Output the (X, Y) coordinate of the center of the cell containing the given text.  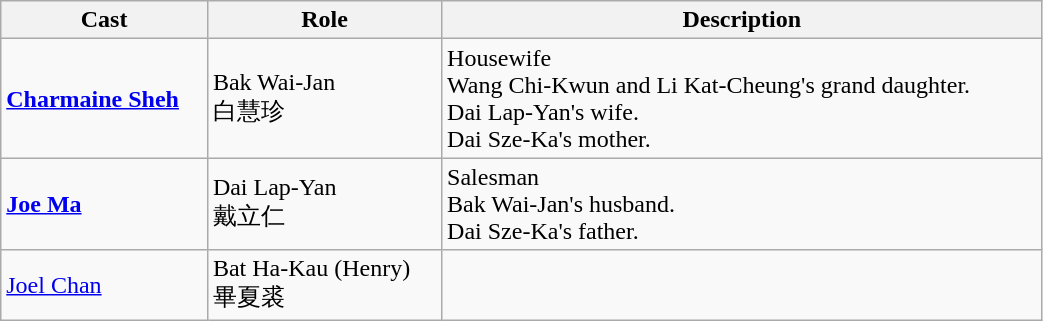
Joe Ma (104, 204)
Bat Ha-Kau (Henry) 畢夏裘 (324, 285)
Salesman Bak Wai-Jan's husband. Dai Sze-Ka's father. (742, 204)
Role (324, 20)
Description (742, 20)
Cast (104, 20)
Joel Chan (104, 285)
Bak Wai-Jan 白慧珍 (324, 98)
Dai Lap-Yan 戴立仁 (324, 204)
Housewife Wang Chi-Kwun and Li Kat-Cheung's grand daughter. Dai Lap-Yan's wife. Dai Sze-Ka's mother. (742, 98)
Charmaine Sheh (104, 98)
